Extract the (x, y) coordinate from the center of the cell holding the provided text.  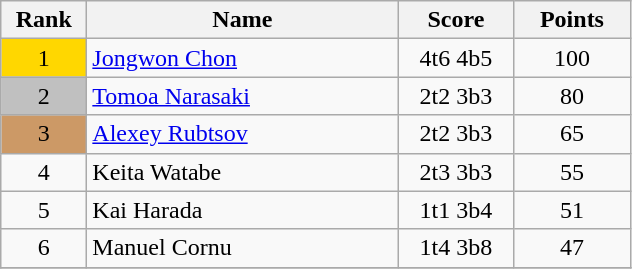
80 (572, 96)
Alexey Rubtsov (242, 134)
1t1 3b4 (456, 210)
2 (44, 96)
Name (242, 20)
47 (572, 248)
100 (572, 58)
Points (572, 20)
1t4 3b8 (456, 248)
5 (44, 210)
Tomoa Narasaki (242, 96)
Score (456, 20)
Kai Harada (242, 210)
65 (572, 134)
Manuel Cornu (242, 248)
4 (44, 172)
Jongwon Chon (242, 58)
51 (572, 210)
55 (572, 172)
Rank (44, 20)
6 (44, 248)
2t3 3b3 (456, 172)
1 (44, 58)
Keita Watabe (242, 172)
3 (44, 134)
4t6 4b5 (456, 58)
